Return the [x, y] coordinate for the center point of the cell that contains the specified text.  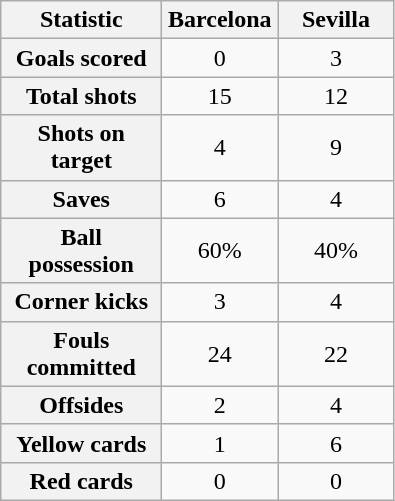
60% [220, 250]
Offsides [82, 405]
Corner kicks [82, 302]
Ball possession [82, 250]
Sevilla [336, 20]
15 [220, 96]
Goals scored [82, 58]
Barcelona [220, 20]
Statistic [82, 20]
40% [336, 250]
Red cards [82, 481]
22 [336, 354]
24 [220, 354]
Shots on target [82, 148]
Yellow cards [82, 443]
Fouls committed [82, 354]
Saves [82, 199]
2 [220, 405]
9 [336, 148]
12 [336, 96]
1 [220, 443]
Total shots [82, 96]
